Locate the cell with the specified text and output its (X, Y) center coordinate. 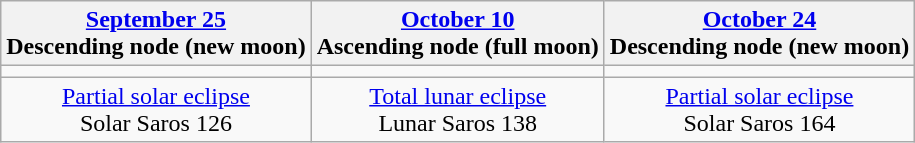
October 10Ascending node (full moon) (458, 34)
September 25Descending node (new moon) (156, 34)
Total lunar eclipseLunar Saros 138 (458, 110)
October 24Descending node (new moon) (759, 34)
Partial solar eclipseSolar Saros 126 (156, 110)
Partial solar eclipseSolar Saros 164 (759, 110)
